Identify which cell holds the provided text, then report its (X, Y) central coordinate. 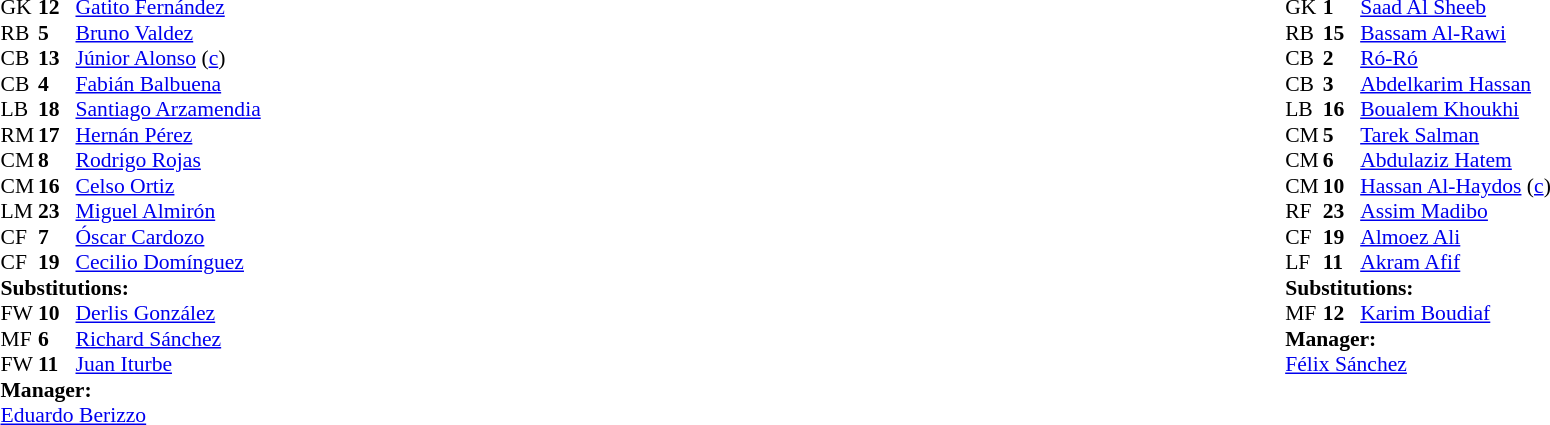
RM (19, 135)
Bruno Valdez (168, 33)
Derlis González (168, 313)
Richard Sánchez (168, 339)
Substitutions: (130, 288)
Hernán Pérez (168, 135)
Óscar Cardozo (168, 237)
LM (19, 211)
3 (1342, 84)
Fabián Balbuena (168, 84)
4 (57, 84)
Juan Iturbe (168, 365)
Rodrigo Rojas (168, 161)
18 (57, 109)
7 (57, 237)
15 (1342, 33)
13 (57, 59)
Manager: (130, 390)
Júnior Alonso (c) (168, 59)
LF (1304, 263)
Santiago Arzamendia (168, 109)
Celso Ortiz (168, 186)
RF (1304, 211)
17 (57, 135)
Miguel Almirón (168, 211)
Cecilio Domínguez (168, 263)
2 (1342, 59)
12 (1342, 313)
8 (57, 161)
